Return the [X, Y] coordinate for the center point of the cell that contains the specified text.  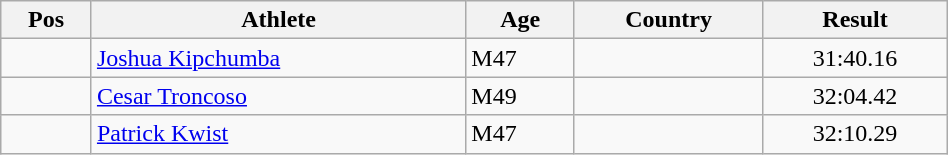
Joshua Kipchumba [278, 58]
Country [668, 20]
32:10.29 [855, 134]
Result [855, 20]
32:04.42 [855, 96]
31:40.16 [855, 58]
Athlete [278, 20]
Pos [46, 20]
Age [520, 20]
Cesar Troncoso [278, 96]
Patrick Kwist [278, 134]
M49 [520, 96]
